Provide the [X, Y] coordinate of the cell's center where the given text is located.  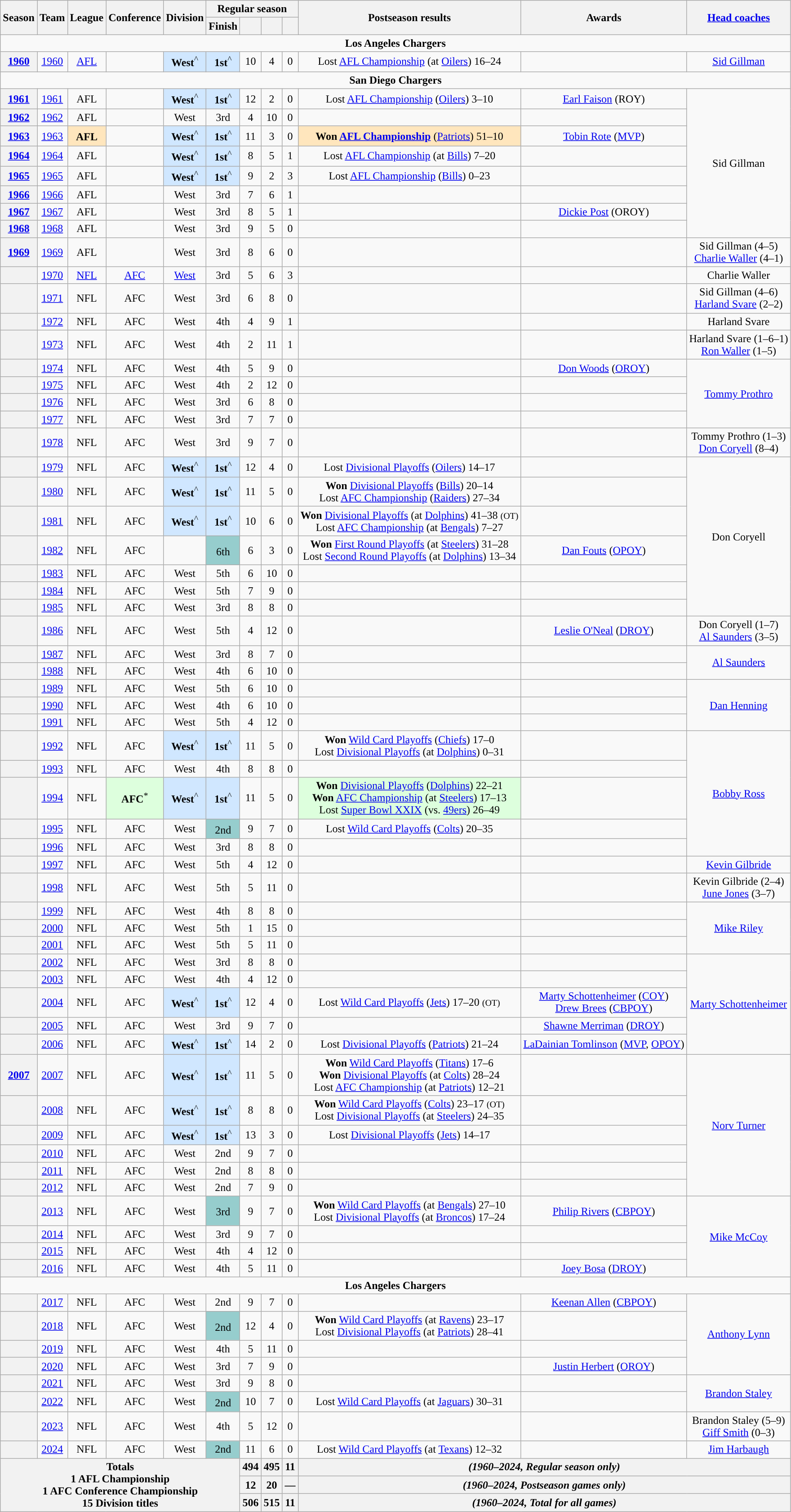
Finish [223, 26]
2014 [52, 1234]
Postseason results [409, 18]
1974 [52, 368]
Mike Riley [739, 928]
Harland Svare (1–6–1) Ron Waller (1–5) [739, 344]
Leslie O'Neal (DROY) [604, 631]
Won Divisional Playoffs (Dolphins) 22–21Won AFC Championship (at Steelers) 17–13Lost Super Bowl XXIX (vs. 49ers) 26–49 [409, 798]
2013 [52, 1211]
Justin Herbert (OROY) [604, 1366]
1985 [52, 608]
2001 [52, 945]
1991 [52, 723]
2022 [52, 1402]
1976 [52, 402]
Kevin Gilbride [739, 865]
Brandon Staley [739, 1393]
Lost AFL Championship (at Bills) 7–20 [409, 156]
2017 [52, 1302]
Don Coryell (1–7) Al Saunders (3–5) [739, 631]
Won AFL Championship (Patriots) 51–10 [409, 136]
1971 [52, 299]
1986 [52, 631]
Charlie Waller [739, 275]
Tommy Prothro (1–3) Don Coryell (8–4) [739, 442]
1995 [52, 829]
1977 [52, 419]
2006 [52, 1044]
2004 [52, 1003]
Lost AFL Championship (at Oilers) 16–24 [409, 62]
Won Wild Card Playoffs (at Ravens) 23–17Lost Divisional Playoffs (at Patriots) 28–41 [409, 1325]
Brandon Staley (5–9)Giff Smith (0–3) [739, 1426]
Joey Bosa (DROY) [604, 1268]
Marty Schottenheimer [739, 1004]
2011 [52, 1171]
495 [271, 1467]
Totals 1 AFL Championship 1 AFC Conference Championship 15 Division titles [120, 1485]
AFC* [135, 798]
Team [52, 18]
Lost Divisional Playoffs (Jets) 14–17 [409, 1135]
1994 [52, 798]
— [290, 1485]
Won First Round Playoffs (at Steelers) 31–28Lost Second Round Playoffs (at Dolphins) 13–34 [409, 550]
Lost Wild Card Playoffs (at Jaguars) 30–31 [409, 1402]
Won Divisional Playoffs (at Dolphins) 41–38 (OT)Lost AFC Championship (at Bengals) 7–27 [409, 521]
Al Saunders [739, 663]
494 [251, 1467]
Head coaches [739, 18]
Sid Gillman (4–6) Harland Svare (2–2) [739, 299]
1978 [52, 442]
1987 [52, 654]
1990 [52, 705]
1973 [52, 344]
1972 [52, 321]
Mike McCoy [739, 1236]
2012 [52, 1188]
Won Wild Card Playoffs (Colts) 23–17 (OT)Lost Divisional Playoffs (at Steelers) 24–35 [409, 1111]
Lost Wild Card Playoffs (Jets) 17–20 (OT) [409, 1003]
Anthony Lynn [739, 1334]
2019 [52, 1349]
Lost AFL Championship (Bills) 0–23 [409, 176]
2018 [52, 1325]
1999 [52, 911]
Kevin Gilbride (2–4) June Jones (3–7) [739, 888]
Marty Schottenheimer (COY)Drew Brees (CBPOY) [604, 1003]
Lost Wild Card Playoffs (at Texans) 12–32 [409, 1450]
1997 [52, 865]
Dickie Post (OROY) [604, 212]
1989 [52, 688]
1970 [52, 275]
2005 [52, 1026]
1993 [52, 769]
2000 [52, 928]
Harland Svare [739, 321]
1996 [52, 847]
2003 [52, 979]
Don Coryell [739, 537]
2021 [52, 1383]
Won Wild Card Playoffs (at Bengals) 27–10Lost Divisional Playoffs (at Broncos) 17–24 [409, 1211]
15 [271, 928]
League [87, 18]
1998 [52, 888]
6th [223, 550]
Shawne Merriman (DROY) [604, 1026]
(1960–2024, Postseason games only) [544, 1485]
Norv Turner [739, 1125]
1984 [52, 590]
13 [251, 1135]
Jim Harbaugh [739, 1450]
Dan Henning [739, 705]
Sid Gillman (4–5) Charlie Waller (4–1) [739, 252]
2009 [52, 1135]
LaDainian Tomlinson (MVP, OPOY) [604, 1044]
Won Wild Card Playoffs (Titans) 17–6Won Divisional Playoffs (at Colts) 28–24Lost AFC Championship (at Patriots) 12–21 [409, 1075]
Regular season [252, 9]
1980 [52, 492]
Tommy Prothro [739, 393]
(1960–2024, Regular season only) [544, 1467]
2015 [52, 1251]
2020 [52, 1366]
20 [271, 1485]
Lost AFL Championship (Oilers) 3–10 [409, 99]
Dan Fouts (OPOY) [604, 550]
Don Woods (OROY) [604, 368]
Won Divisional Playoffs (Bills) 20–14Lost AFC Championship (Raiders) 27–34 [409, 492]
1979 [52, 468]
2024 [52, 1450]
1982 [52, 550]
Keenan Allen (CBPOY) [604, 1302]
Lost Wild Card Playoffs (Colts) 20–35 [409, 829]
Philip Rivers (CBPOY) [604, 1211]
1981 [52, 521]
1983 [52, 573]
Lost Divisional Playoffs (Patriots) 21–24 [409, 1044]
2008 [52, 1111]
515 [271, 1503]
Awards [604, 18]
14 [251, 1044]
Tobin Rote (MVP) [604, 136]
2016 [52, 1268]
Won Wild Card Playoffs (Chiefs) 17–0Lost Divisional Playoffs (at Dolphins) 0–31 [409, 745]
Division [185, 18]
2023 [52, 1426]
2010 [52, 1154]
2002 [52, 962]
1992 [52, 745]
Bobby Ross [739, 794]
Season [19, 18]
(1960–2024, Total for all games) [544, 1503]
1988 [52, 671]
Earl Faison (ROY) [604, 99]
506 [251, 1503]
San Diego Chargers [395, 80]
Lost Divisional Playoffs (Oilers) 14–17 [409, 468]
Conference [135, 18]
1975 [52, 385]
